Search for the cell housing the specified text and yield its (x, y) center coordinate. 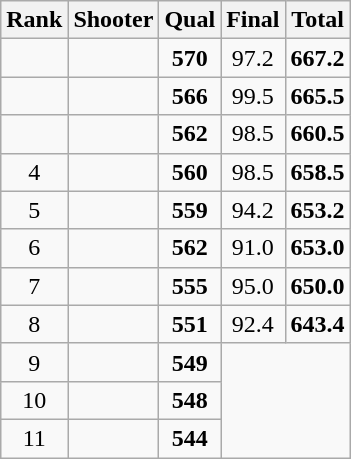
559 (190, 210)
92.4 (253, 324)
570 (190, 58)
551 (190, 324)
4 (34, 172)
658.5 (318, 172)
5 (34, 210)
Total (318, 20)
9 (34, 362)
97.2 (253, 58)
650.0 (318, 286)
7 (34, 286)
94.2 (253, 210)
566 (190, 96)
Rank (34, 20)
Qual (190, 20)
95.0 (253, 286)
549 (190, 362)
8 (34, 324)
91.0 (253, 248)
555 (190, 286)
544 (190, 438)
10 (34, 400)
Final (253, 20)
548 (190, 400)
11 (34, 438)
643.4 (318, 324)
6 (34, 248)
99.5 (253, 96)
665.5 (318, 96)
660.5 (318, 134)
653.0 (318, 248)
667.2 (318, 58)
653.2 (318, 210)
560 (190, 172)
Shooter (114, 20)
